Detect which cell encompasses the target text, then output its (x, y) center coordinate. 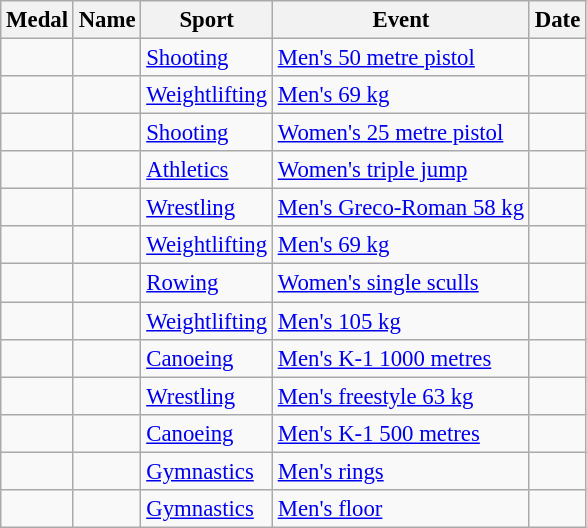
Rowing (207, 283)
Men's K-1 500 metres (400, 433)
Women's 25 metre pistol (400, 133)
Name (107, 20)
Men's 105 kg (400, 321)
Event (400, 20)
Men's 50 metre pistol (400, 58)
Medal (38, 20)
Men's rings (400, 471)
Men's Greco-Roman 58 kg (400, 208)
Women's single sculls (400, 283)
Men's floor (400, 509)
Sport (207, 20)
Date (557, 20)
Men's K-1 1000 metres (400, 358)
Women's triple jump (400, 170)
Athletics (207, 170)
Men's freestyle 63 kg (400, 396)
